Extract the (x, y) coordinate from the center of the cell holding the provided text.  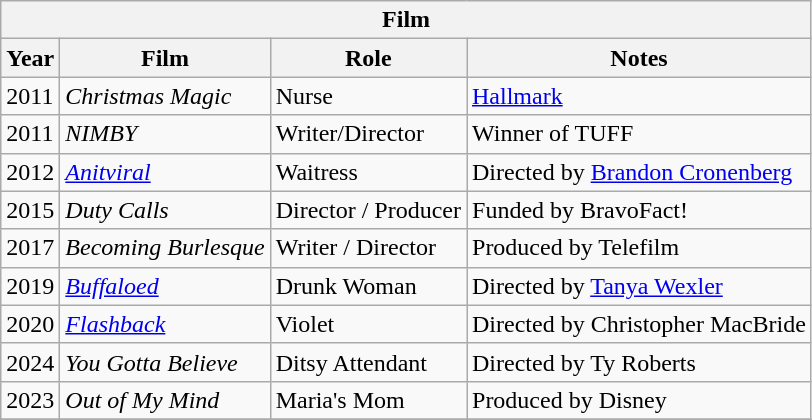
Funded by BravoFact! (638, 210)
2015 (30, 210)
2012 (30, 172)
Hallmark (638, 96)
Produced by Disney (638, 400)
You Gotta Believe (165, 362)
Notes (638, 58)
Ditsy Attendant (368, 362)
Drunk Woman (368, 286)
2023 (30, 400)
Violet (368, 324)
Writer / Director (368, 248)
Anitviral (165, 172)
2020 (30, 324)
Waitress (368, 172)
2024 (30, 362)
2019 (30, 286)
Duty Calls (165, 210)
Year (30, 58)
Directed by Brandon Cronenberg (638, 172)
Christmas Magic (165, 96)
Becoming Burlesque (165, 248)
Directed by Tanya Wexler (638, 286)
Directed by Christopher MacBride (638, 324)
Writer/Director (368, 134)
Role (368, 58)
Maria's Mom (368, 400)
Produced by Telefilm (638, 248)
2017 (30, 248)
NIMBY (165, 134)
Out of My Mind (165, 400)
Directed by Ty Roberts (638, 362)
Flashback (165, 324)
Director / Producer (368, 210)
Buffaloed (165, 286)
Winner of TUFF (638, 134)
Nurse (368, 96)
